Pinpoint the cell where the given text exists, returning its (X, Y) midpoint coordinate. 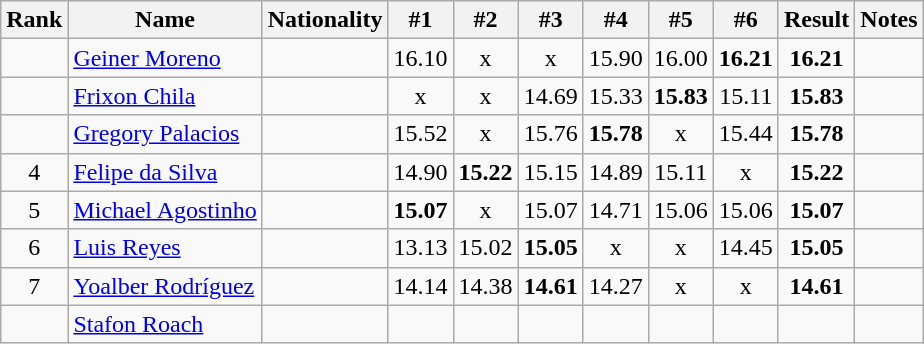
#1 (420, 20)
Rank (34, 20)
15.44 (746, 134)
14.38 (486, 286)
14.27 (616, 286)
15.15 (550, 172)
15.90 (616, 58)
6 (34, 248)
Nationality (325, 20)
14.69 (550, 96)
13.13 (420, 248)
Yoalber Rodríguez (165, 286)
15.52 (420, 134)
14.90 (420, 172)
15.33 (616, 96)
Luis Reyes (165, 248)
#6 (746, 20)
16.10 (420, 58)
7 (34, 286)
15.76 (550, 134)
Notes (889, 20)
Frixon Chila (165, 96)
#2 (486, 20)
#3 (550, 20)
14.71 (616, 210)
16.00 (680, 58)
14.89 (616, 172)
#4 (616, 20)
4 (34, 172)
Felipe da Silva (165, 172)
Geiner Moreno (165, 58)
#5 (680, 20)
14.45 (746, 248)
Michael Agostinho (165, 210)
14.14 (420, 286)
15.02 (486, 248)
Gregory Palacios (165, 134)
5 (34, 210)
Result (816, 20)
Stafon Roach (165, 324)
Name (165, 20)
